Output the [x, y] coordinate of the center of the cell containing the given text.  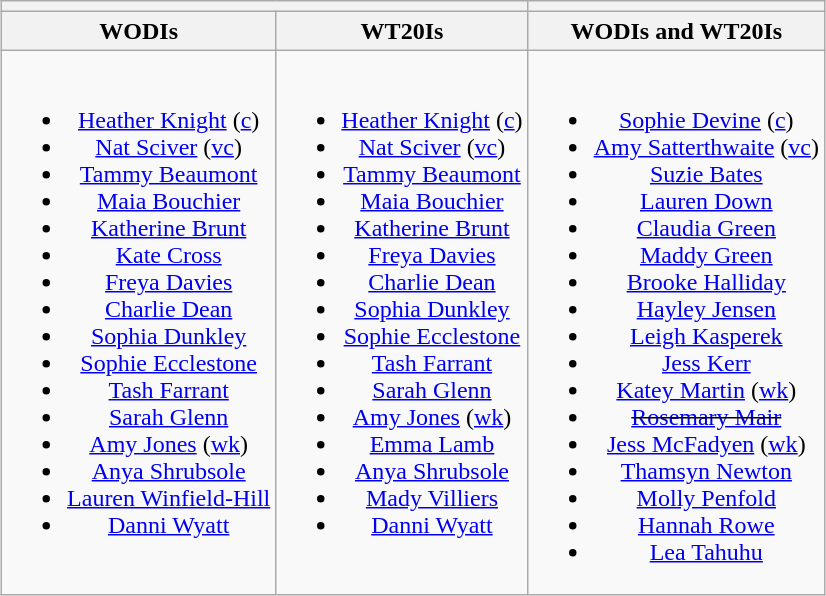
WT20Is [402, 31]
WODIs [139, 31]
WODIs and WT20Is [676, 31]
